Extract the (x, y) coordinate from the center of the cell holding the provided text.  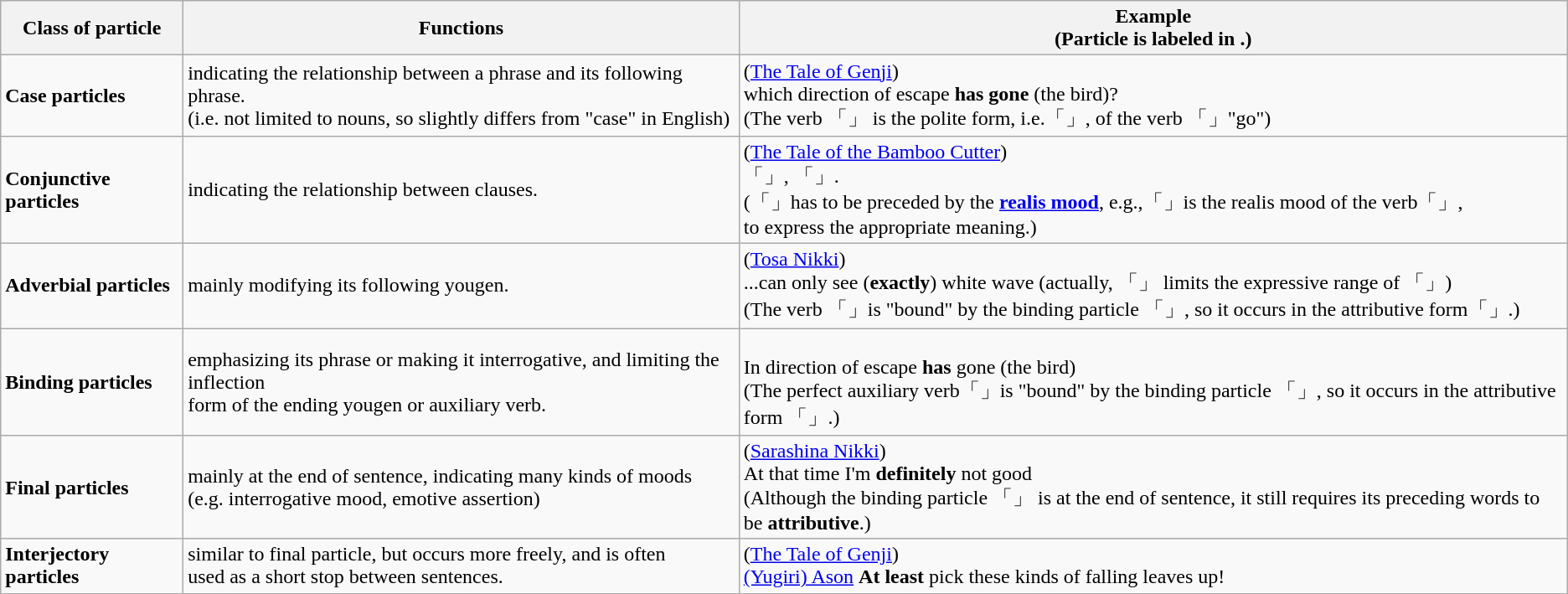
indicating the relationship between a phrase and its following phrase.(i.e. not limited to nouns, so slightly differs from "case" in English) (462, 96)
Adverbial particles (92, 285)
Class of particle (92, 28)
indicating the relationship between clauses. (462, 189)
(The Tale of Genji)(Yugiri) Ason At least pick these kinds of falling leaves up! (1153, 566)
Interjectory particles (92, 566)
Example(Particle is labeled in .) (1153, 28)
Case particles (92, 96)
(The Tale of Genji) which direction of escape has gone (the bird)?(The verb 「」 is the polite form, i.e.「」, of the verb 「」"go") (1153, 96)
emphasizing its phrase or making it interrogative, and limiting the inflectionform of the ending yougen or auxiliary verb. (462, 382)
Functions (462, 28)
mainly at the end of sentence, indicating many kinds of moods(e.g. interrogative mood, emotive assertion) (462, 488)
Binding particles (92, 382)
Final particles (92, 488)
Conjunctive particles (92, 189)
mainly modifying its following yougen. (462, 285)
similar to final particle, but occurs more freely, and is oftenused as a short stop between sentences. (462, 566)
